Provide the [X, Y] coordinate of the cell's center where the given text is located.  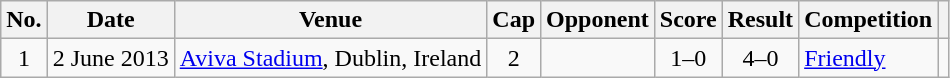
Friendly [868, 58]
Venue [330, 20]
Aviva Stadium, Dublin, Ireland [330, 58]
Opponent [598, 20]
1–0 [688, 58]
Score [688, 20]
2 June 2013 [110, 58]
2 [514, 58]
Result [760, 20]
1 [24, 58]
Date [110, 20]
Competition [868, 20]
Cap [514, 20]
No. [24, 20]
4–0 [760, 58]
